Output the [x, y] coordinate of the center of the cell containing the given text.  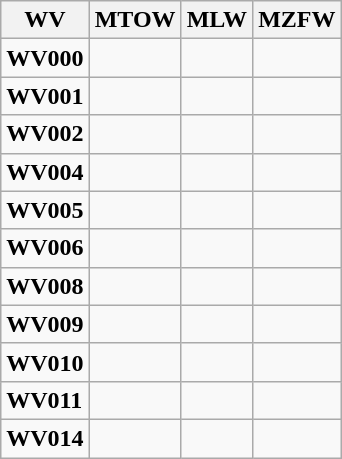
WV006 [45, 248]
WV011 [45, 400]
WV001 [45, 96]
WV008 [45, 286]
WV005 [45, 210]
WV014 [45, 438]
WV000 [45, 58]
WV009 [45, 324]
WV010 [45, 362]
MZFW [297, 20]
WV [45, 20]
MLW [217, 20]
WV004 [45, 172]
MTOW [135, 20]
WV002 [45, 134]
